Locate the cell with the specified text and output its [X, Y] center coordinate. 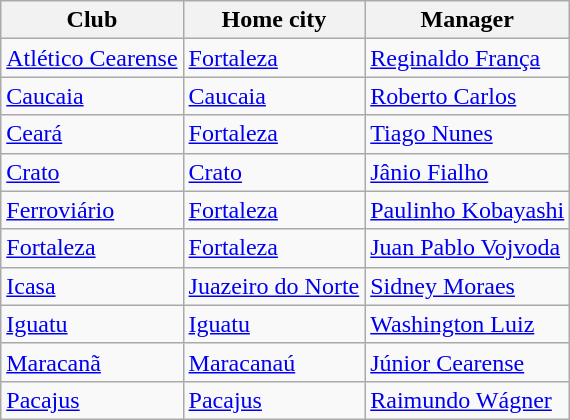
Ferroviário [92, 210]
Tiago Nunes [468, 134]
Jânio Fialho [468, 172]
Washington Luiz [468, 324]
Paulinho Kobayashi [468, 210]
Icasa [92, 286]
Raimundo Wágner [468, 400]
Atlético Cearense [92, 58]
Júnior Cearense [468, 362]
Manager [468, 20]
Maracanaú [274, 362]
Juan Pablo Vojvoda [468, 248]
Maracanã [92, 362]
Ceará [92, 134]
Home city [274, 20]
Roberto Carlos [468, 96]
Sidney Moraes [468, 286]
Reginaldo França [468, 58]
Juazeiro do Norte [274, 286]
Club [92, 20]
